Find where the given text appears and provide that cell's center as (X, Y) coordinate. 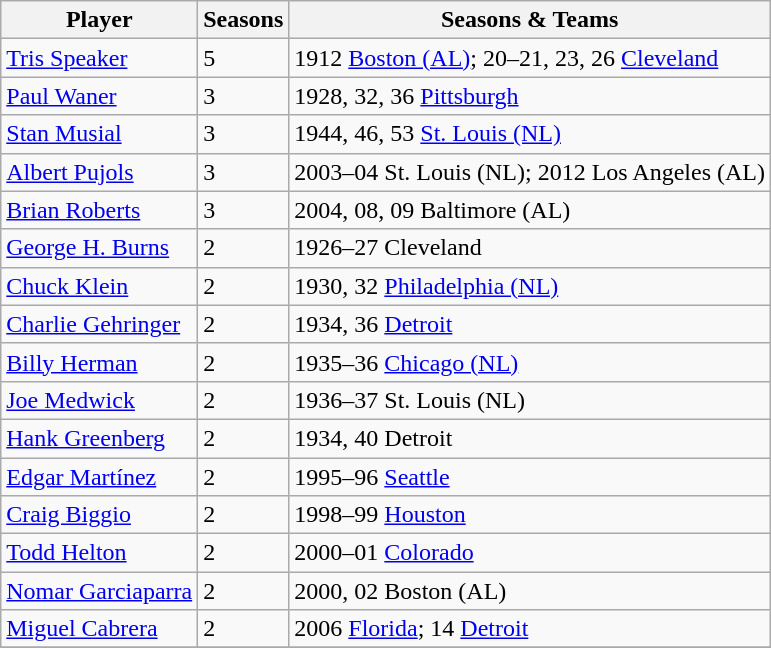
Stan Musial (100, 134)
Brian Roberts (100, 210)
Miguel Cabrera (100, 629)
Seasons & Teams (530, 20)
1928, 32, 36 Pittsburgh (530, 96)
2000–01 Colorado (530, 553)
2004, 08, 09 Baltimore (AL) (530, 210)
Paul Waner (100, 96)
Craig Biggio (100, 515)
2000, 02 Boston (AL) (530, 591)
1998–99 Houston (530, 515)
1944, 46, 53 St. Louis (NL) (530, 134)
1926–27 Cleveland (530, 248)
1912 Boston (AL); 20–21, 23, 26 Cleveland (530, 58)
Seasons (244, 20)
5 (244, 58)
2003–04 St. Louis (NL); 2012 Los Angeles (AL) (530, 172)
Nomar Garciaparra (100, 591)
Charlie Gehringer (100, 324)
1934, 40 Detroit (530, 438)
1936–37 St. Louis (NL) (530, 400)
1930, 32 Philadelphia (NL) (530, 286)
Player (100, 20)
Hank Greenberg (100, 438)
2006 Florida; 14 Detroit (530, 629)
1935–36 Chicago (NL) (530, 362)
Todd Helton (100, 553)
Billy Herman (100, 362)
1934, 36 Detroit (530, 324)
Joe Medwick (100, 400)
Chuck Klein (100, 286)
Albert Pujols (100, 172)
Tris Speaker (100, 58)
George H. Burns (100, 248)
1995–96 Seattle (530, 477)
Edgar Martínez (100, 477)
